Scan for the cell matching the given text and deliver its [X, Y] coordinate at center. 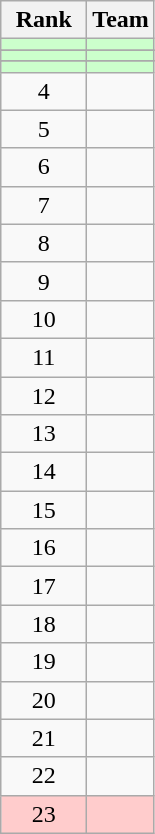
14 [44, 472]
23 [44, 814]
5 [44, 129]
Team [121, 20]
18 [44, 624]
11 [44, 357]
6 [44, 167]
19 [44, 662]
15 [44, 510]
10 [44, 319]
12 [44, 395]
8 [44, 243]
7 [44, 205]
22 [44, 776]
9 [44, 281]
16 [44, 548]
20 [44, 700]
13 [44, 434]
Rank [44, 20]
21 [44, 738]
17 [44, 586]
4 [44, 91]
